Detect which cell encompasses the target text, then output its (x, y) center coordinate. 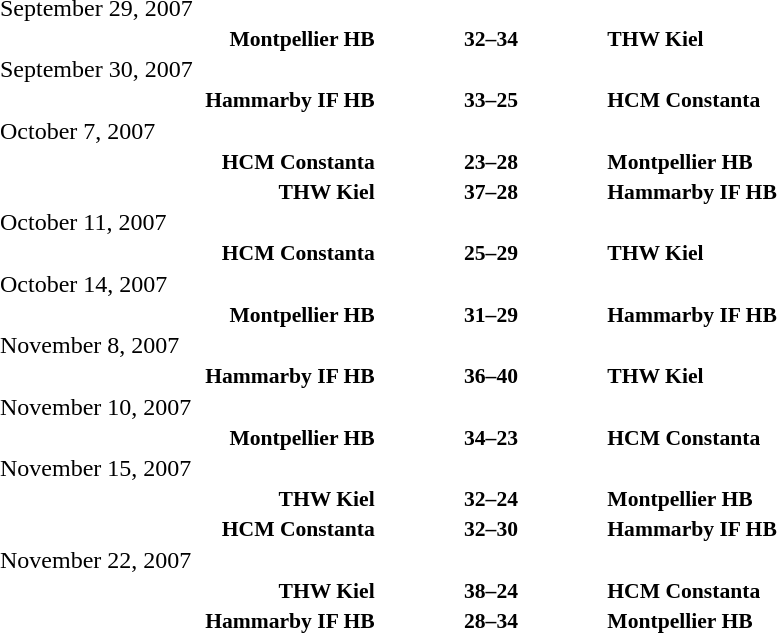
31–29 (492, 314)
32–34 (492, 38)
36–40 (492, 376)
32–24 (492, 499)
25–29 (492, 253)
32–30 (492, 529)
34–23 (492, 438)
23–28 (492, 162)
37–28 (492, 192)
33–25 (492, 100)
38–24 (492, 590)
